Scan for the cell matching the given text and deliver its [x, y] coordinate at center. 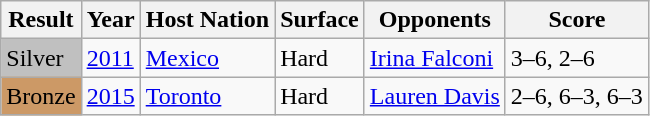
Year [110, 20]
Mexico [207, 58]
2015 [110, 96]
3–6, 2–6 [576, 58]
Result [41, 20]
2011 [110, 58]
Lauren Davis [434, 96]
Bronze [41, 96]
Irina Falconi [434, 58]
Score [576, 20]
Surface [320, 20]
Host Nation [207, 20]
2–6, 6–3, 6–3 [576, 96]
Silver [41, 58]
Opponents [434, 20]
Toronto [207, 96]
